Extract the [x, y] coordinate from the center of the cell holding the provided text.  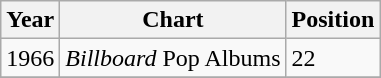
Billboard Pop Albums [173, 58]
22 [333, 58]
Year [30, 20]
Chart [173, 20]
1966 [30, 58]
Position [333, 20]
